Detect which cell encompasses the target text, then output its [x, y] center coordinate. 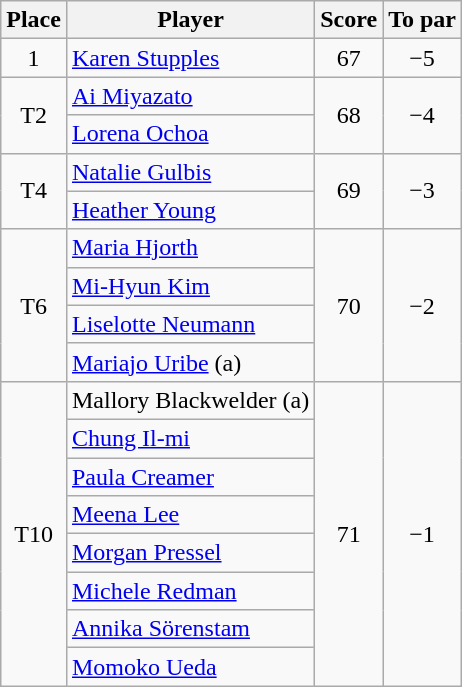
69 [349, 191]
Meena Lee [190, 515]
T6 [34, 305]
71 [349, 533]
68 [349, 115]
Karen Stupples [190, 58]
−1 [422, 533]
Chung Il-mi [190, 438]
70 [349, 305]
Annika Sörenstam [190, 629]
−2 [422, 305]
Lorena Ochoa [190, 134]
Liselotte Neumann [190, 324]
Mi-Hyun Kim [190, 286]
Player [190, 20]
Natalie Gulbis [190, 172]
Heather Young [190, 210]
Mallory Blackwelder (a) [190, 400]
Momoko Ueda [190, 667]
Maria Hjorth [190, 248]
Paula Creamer [190, 477]
Score [349, 20]
Place [34, 20]
Michele Redman [190, 591]
T2 [34, 115]
T10 [34, 533]
Mariajo Uribe (a) [190, 362]
−4 [422, 115]
−5 [422, 58]
To par [422, 20]
Morgan Pressel [190, 553]
T4 [34, 191]
67 [349, 58]
−3 [422, 191]
Ai Miyazato [190, 96]
1 [34, 58]
